Capture the cell that displays the provided text and extract its (X, Y) central coordinate. 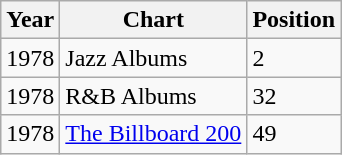
Chart (154, 20)
The Billboard 200 (154, 134)
Jazz Albums (154, 58)
Position (294, 20)
Year (30, 20)
49 (294, 134)
R&B Albums (154, 96)
2 (294, 58)
32 (294, 96)
